Extract the (X, Y) coordinate from the center of the cell holding the provided text.  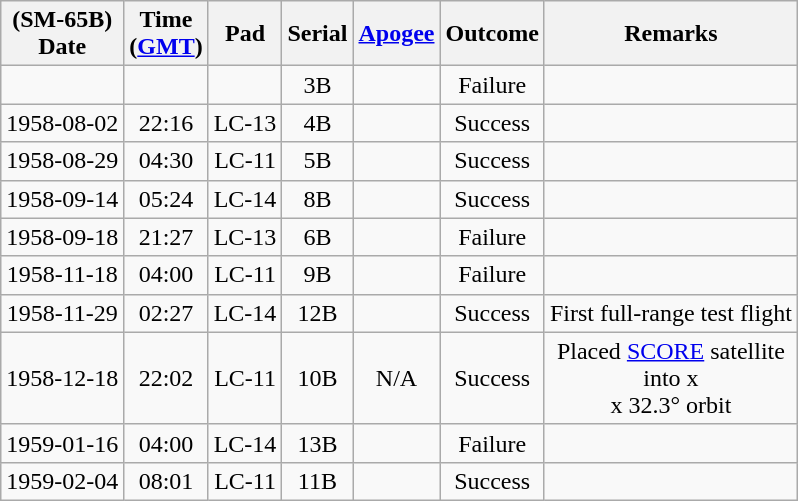
Pad (245, 34)
13B (318, 443)
1958-11-18 (62, 275)
11B (318, 481)
1958-11-29 (62, 313)
21:27 (166, 237)
(SM-65B)Date (62, 34)
10B (318, 378)
05:24 (166, 199)
Outcome (492, 34)
22:02 (166, 378)
Time(GMT) (166, 34)
Remarks (670, 34)
6B (318, 237)
4B (318, 123)
1958-09-14 (62, 199)
12B (318, 313)
First full-range test flight (670, 313)
02:27 (166, 313)
Placed SCORE satelliteinto x x 32.3° orbit (670, 378)
1958-08-29 (62, 161)
N/A (396, 378)
1958-08-02 (62, 123)
1958-09-18 (62, 237)
08:01 (166, 481)
3B (318, 85)
8B (318, 199)
Apogee (396, 34)
04:30 (166, 161)
9B (318, 275)
1959-02-04 (62, 481)
Serial (318, 34)
5B (318, 161)
22:16 (166, 123)
1958-12-18 (62, 378)
1959-01-16 (62, 443)
